Search for the cell housing the specified text and yield its [X, Y] center coordinate. 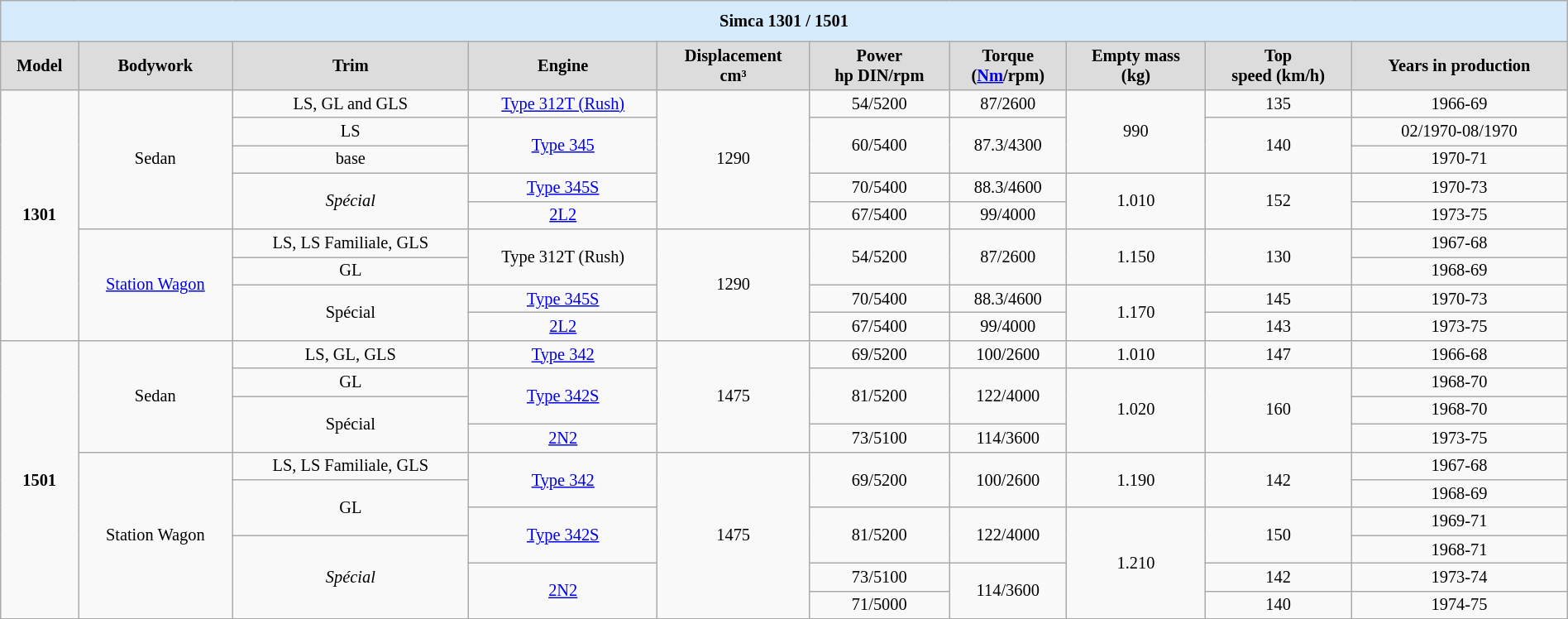
base [351, 159]
02/1970-08/1970 [1460, 132]
1968-71 [1460, 549]
Type 345 [563, 146]
1501 [40, 480]
1.150 [1135, 257]
Bodywork [155, 65]
1974-75 [1460, 605]
LS, GL and GLS [351, 103]
Simca 1301 / 1501 [784, 21]
1301 [40, 215]
Displacementcm³ [734, 65]
Torque(Nm/rpm) [1007, 65]
LS [351, 132]
1.210 [1135, 563]
135 [1278, 103]
87.3/4300 [1007, 146]
LS, GL, GLS [351, 354]
143 [1278, 326]
71/5000 [879, 605]
160 [1278, 410]
1970-71 [1460, 159]
147 [1278, 354]
1.190 [1135, 480]
60/5400 [879, 146]
Engine [563, 65]
Powerhp DIN/rpm [879, 65]
145 [1278, 299]
1966-69 [1460, 103]
Years in production [1460, 65]
152 [1278, 200]
130 [1278, 257]
Topspeed (km/h) [1278, 65]
Model [40, 65]
1966-68 [1460, 354]
1969-71 [1460, 521]
990 [1135, 131]
150 [1278, 535]
1973-74 [1460, 577]
1.170 [1135, 313]
Trim [351, 65]
1.020 [1135, 410]
Empty mass(kg) [1135, 65]
